Detect which cell encompasses the target text, then output its (x, y) center coordinate. 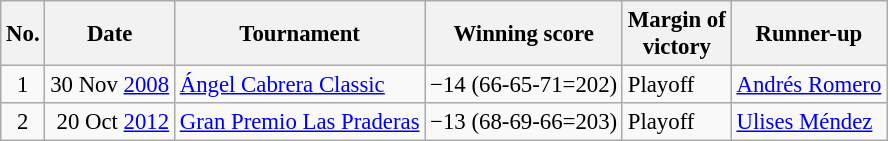
Gran Premio Las Praderas (299, 122)
Winning score (524, 34)
1 (23, 85)
Andrés Romero (808, 85)
Ulises Méndez (808, 122)
Ángel Cabrera Classic (299, 85)
Runner-up (808, 34)
20 Oct 2012 (110, 122)
Tournament (299, 34)
Date (110, 34)
Margin ofvictory (676, 34)
−13 (68-69-66=203) (524, 122)
No. (23, 34)
2 (23, 122)
−14 (66-65-71=202) (524, 85)
30 Nov 2008 (110, 85)
